Provide the (x, y) coordinate of the cell's center where the given text is located.  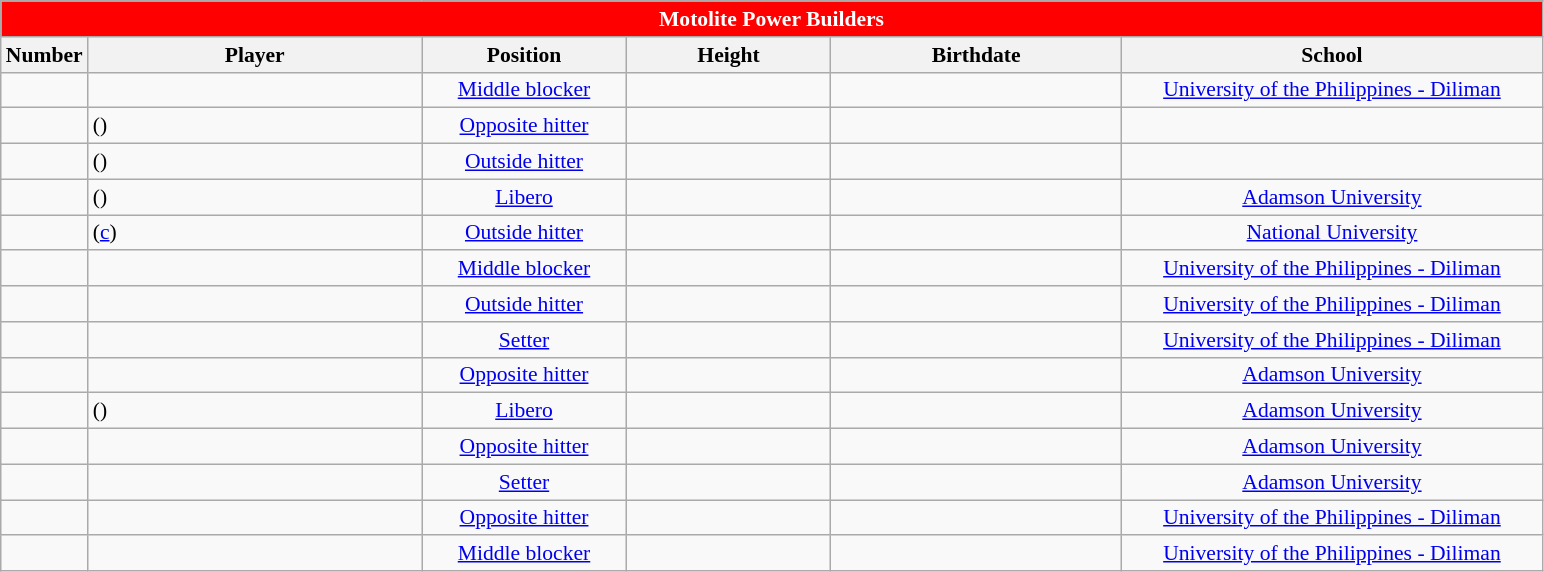
Position (524, 55)
Height (728, 55)
National University (1332, 233)
Motolite Power Builders (772, 19)
Player (255, 55)
Birthdate (976, 55)
School (1332, 55)
Number (44, 55)
(c) (255, 233)
